Extract the (x, y) coordinate from the center of the cell holding the provided text.  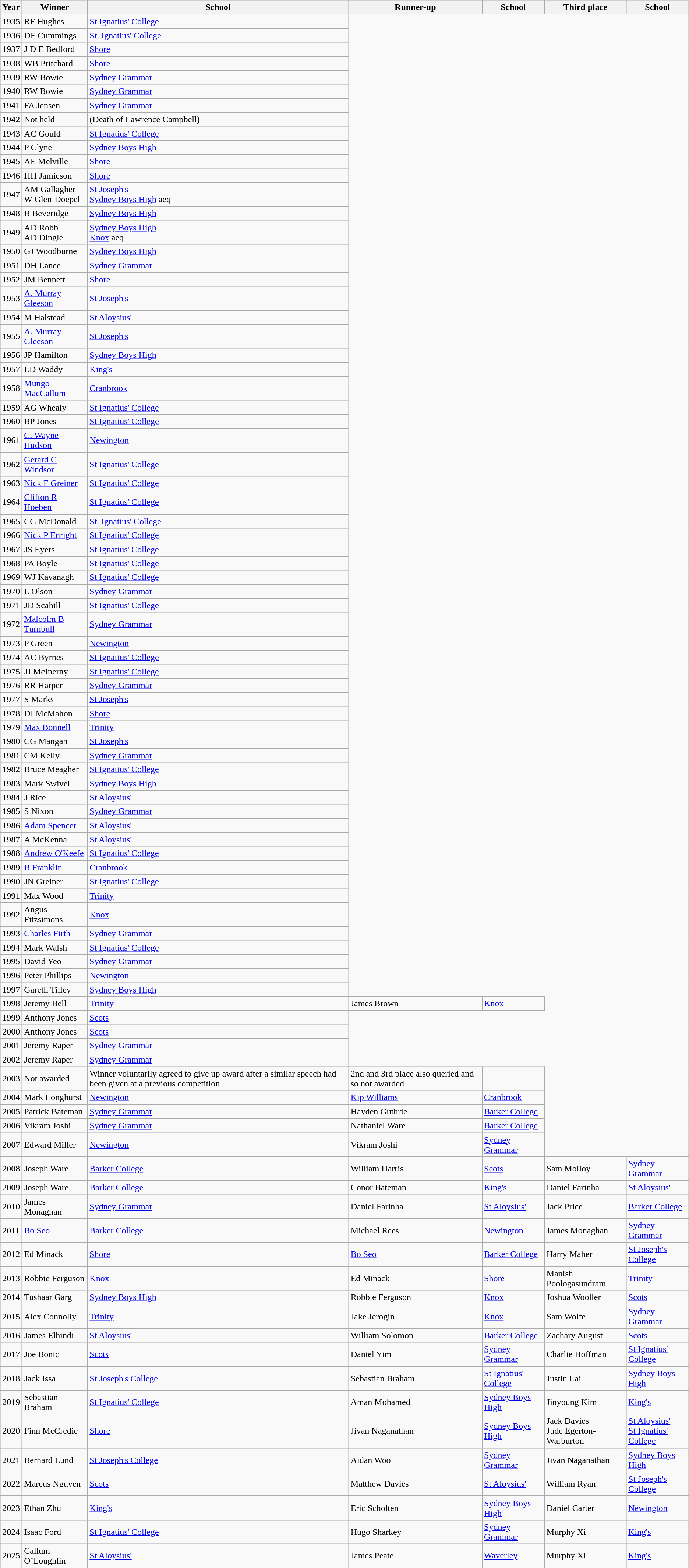
1944 (11, 147)
GJ Woodburne (55, 251)
BP Jones (55, 421)
Mark Walsh (55, 947)
1950 (11, 251)
2002 (11, 1060)
AG Whealy (55, 407)
Justin Lai (585, 1378)
Mungo MacCallum (55, 388)
Nick F Greiner (55, 483)
LD Waddy (55, 369)
2024 (11, 1532)
1978 (11, 713)
Edward Miller (55, 1144)
2005 (11, 1111)
2022 (11, 1484)
1994 (11, 947)
2013 (11, 1278)
St Aloysius'St Ignatius' College (657, 1431)
1967 (11, 549)
Hayden Guthrie (415, 1111)
1936 (11, 35)
William Solomon (415, 1335)
1969 (11, 577)
Michael Rees (415, 1230)
DI McMahon (55, 713)
1939 (11, 77)
2010 (11, 1206)
Jack Issa (55, 1378)
Marcus Nguyen (55, 1484)
1965 (11, 521)
1979 (11, 727)
Peter Phillips (55, 976)
1938 (11, 63)
1996 (11, 976)
Mark Longhurst (55, 1097)
Not awarded (55, 1079)
St Joseph's Sydney Boys High aeq (218, 194)
S Marks (55, 699)
2015 (11, 1317)
Bernard Lund (55, 1460)
Winner (55, 7)
1940 (11, 91)
1995 (11, 962)
Andrew O'Keefe (55, 853)
Mark Swivel (55, 783)
Matthew Davies (415, 1484)
1953 (11, 298)
HH Jamieson (55, 176)
Winner voluntarily agreed to give up award after a similar speech had been given at a previous competition (218, 1079)
Malcolm B Turnbull (55, 624)
P Clyne (55, 147)
David Yeo (55, 962)
1946 (11, 176)
1977 (11, 699)
1993 (11, 933)
Jinyoung Kim (585, 1402)
Conor Bateman (415, 1187)
1975 (11, 671)
1980 (11, 741)
Jeremy Bell (55, 1004)
1968 (11, 563)
2016 (11, 1335)
1992 (11, 915)
Jack DaviesJude Egerton-Warburton (585, 1431)
RR Harper (55, 685)
Not held (55, 119)
1990 (11, 881)
1989 (11, 867)
1942 (11, 119)
2004 (11, 1097)
Gerard C Windsor (55, 464)
Nick P Enright (55, 535)
Ethan Zhu (55, 1508)
FA Jensen (55, 105)
2008 (11, 1169)
PA Boyle (55, 563)
Sam Wolfe (585, 1317)
1971 (11, 605)
Patrick Bateman (55, 1111)
Sam Molloy (585, 1169)
1983 (11, 783)
Charlie Hoffman (585, 1354)
2023 (11, 1508)
1949 (11, 233)
1947 (11, 194)
Jake Jerogin (415, 1317)
DF Cummings (55, 35)
(Death of Lawrence Campbell) (218, 119)
2nd and 3rd place also queried and so not awarded (415, 1079)
C. Wayne Hudson (55, 440)
1948 (11, 214)
J D E Bedford (55, 49)
1970 (11, 591)
AC Gould (55, 133)
1963 (11, 483)
Callum O’Loughlin (55, 1556)
Finn McCredie (55, 1431)
1959 (11, 407)
Max Bonnell (55, 727)
RF Hughes (55, 21)
JJ McInerny (55, 671)
AE Melville (55, 161)
Kip Williams (415, 1097)
1941 (11, 105)
J Rice (55, 797)
1956 (11, 355)
JD Scahill (55, 605)
2025 (11, 1556)
Third place (585, 7)
Zachary August (585, 1335)
1976 (11, 685)
1984 (11, 797)
Gareth Tilley (55, 990)
CG Mangan (55, 741)
Hugo Sharkey (415, 1532)
JP Hamilton (55, 355)
1988 (11, 853)
Isaac Ford (55, 1532)
Clifton R Hoeben (55, 502)
James Elhindi (55, 1335)
Alex Connolly (55, 1317)
Bruce Meagher (55, 769)
Tushaar Garg (55, 1297)
L Olson (55, 591)
2001 (11, 1046)
1964 (11, 502)
Aidan Woo (415, 1460)
2009 (11, 1187)
1998 (11, 1004)
2018 (11, 1378)
1952 (11, 279)
2012 (11, 1255)
Daniel Carter (585, 1508)
1986 (11, 825)
1954 (11, 317)
1958 (11, 388)
1985 (11, 811)
James Peate (415, 1556)
2021 (11, 1460)
JM Bennett (55, 279)
1974 (11, 657)
1945 (11, 161)
2007 (11, 1144)
1991 (11, 895)
2000 (11, 1032)
James Brown (415, 1004)
2020 (11, 1431)
JN Greiner (55, 881)
1973 (11, 643)
2003 (11, 1079)
1943 (11, 133)
B Franklin (55, 867)
1987 (11, 839)
1982 (11, 769)
1960 (11, 421)
Manish Poologasundram (585, 1278)
B Beveridge (55, 214)
1962 (11, 464)
William Ryan (585, 1484)
1955 (11, 336)
Daniel Yim (415, 1354)
1966 (11, 535)
1961 (11, 440)
S Nixon (55, 811)
Jack Price (585, 1206)
1957 (11, 369)
AM Gallagher W Glen-Doepel (55, 194)
2006 (11, 1125)
Joshua Wooller (585, 1297)
P Green (55, 643)
1951 (11, 265)
CM Kelly (55, 755)
WJ Kavanagh (55, 577)
1997 (11, 990)
Harry Maher (585, 1255)
CG McDonald (55, 521)
A McKenna (55, 839)
WB Pritchard (55, 63)
William Harris (415, 1169)
Adam Spencer (55, 825)
1981 (11, 755)
Charles Firth (55, 933)
2011 (11, 1230)
Aman Mohamed (415, 1402)
1935 (11, 21)
Year (11, 7)
1999 (11, 1018)
AC Byrnes (55, 657)
JS Eyers (55, 549)
1972 (11, 624)
AD Robb AD Dingle (55, 233)
Sydney Boys High Knox aeq (218, 233)
DH Lance (55, 265)
Nathaniel Ware (415, 1125)
M Halstead (55, 317)
1937 (11, 49)
2019 (11, 1402)
Runner-up (415, 7)
2017 (11, 1354)
Joe Bonic (55, 1354)
2014 (11, 1297)
Waverley (513, 1556)
Max Wood (55, 895)
Angus Fitzsimons (55, 915)
Eric Scholten (415, 1508)
